Return (X, Y) of the center of cell containing provided text 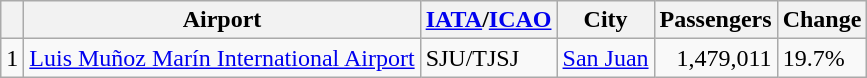
Change (822, 20)
San Juan (606, 58)
Luis Muñoz Marín International Airport (222, 58)
SJU/TJSJ (488, 58)
1,479,011 (716, 58)
City (606, 20)
1 (12, 58)
IATA/ICAO (488, 20)
19.7% (822, 58)
Passengers (716, 20)
Airport (222, 20)
